Detect which cell encompasses the target text, then output its (x, y) center coordinate. 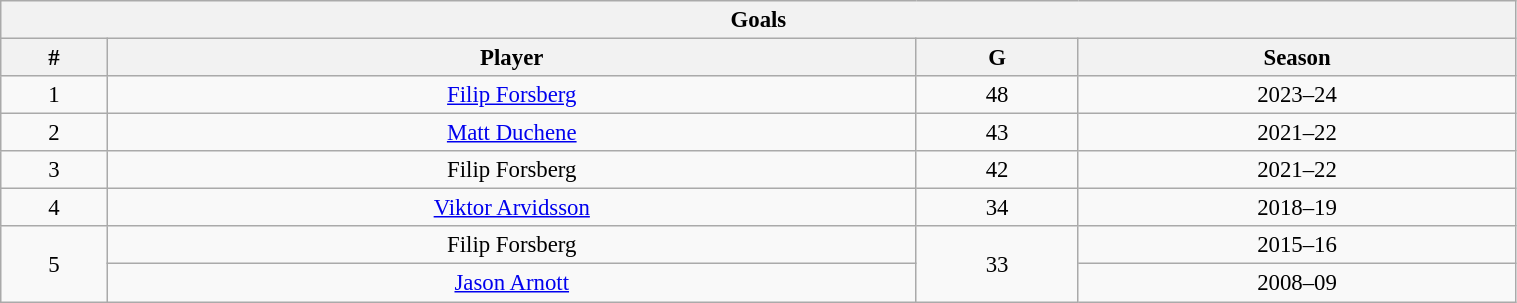
34 (997, 208)
Matt Duchene (512, 133)
4 (54, 208)
2015–16 (1297, 245)
42 (997, 170)
2018–19 (1297, 208)
33 (997, 264)
Season (1297, 58)
Viktor Arvidsson (512, 208)
Player (512, 58)
43 (997, 133)
Goals (758, 20)
2023–24 (1297, 95)
# (54, 58)
2008–09 (1297, 283)
Jason Arnott (512, 283)
G (997, 58)
1 (54, 95)
2 (54, 133)
48 (997, 95)
5 (54, 264)
3 (54, 170)
